Output the [X, Y] coordinate of the center of the cell containing the given text.  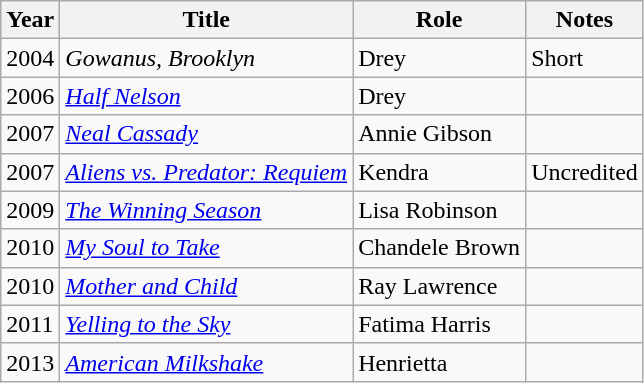
2011 [30, 324]
Chandele Brown [440, 248]
Annie Gibson [440, 134]
Notes [585, 20]
Kendra [440, 172]
2009 [30, 210]
American Milkshake [206, 362]
Yelling to the Sky [206, 324]
2006 [30, 96]
Ray Lawrence [440, 286]
2013 [30, 362]
Uncredited [585, 172]
Year [30, 20]
The Winning Season [206, 210]
Neal Cassady [206, 134]
Henrietta [440, 362]
Short [585, 58]
Role [440, 20]
Mother and Child [206, 286]
Lisa Robinson [440, 210]
My Soul to Take [206, 248]
Gowanus, Brooklyn [206, 58]
Title [206, 20]
Fatima Harris [440, 324]
Half Nelson [206, 96]
Aliens vs. Predator: Requiem [206, 172]
2004 [30, 58]
